From the cell containing the given text, extract its center point as (X, Y) coordinate. 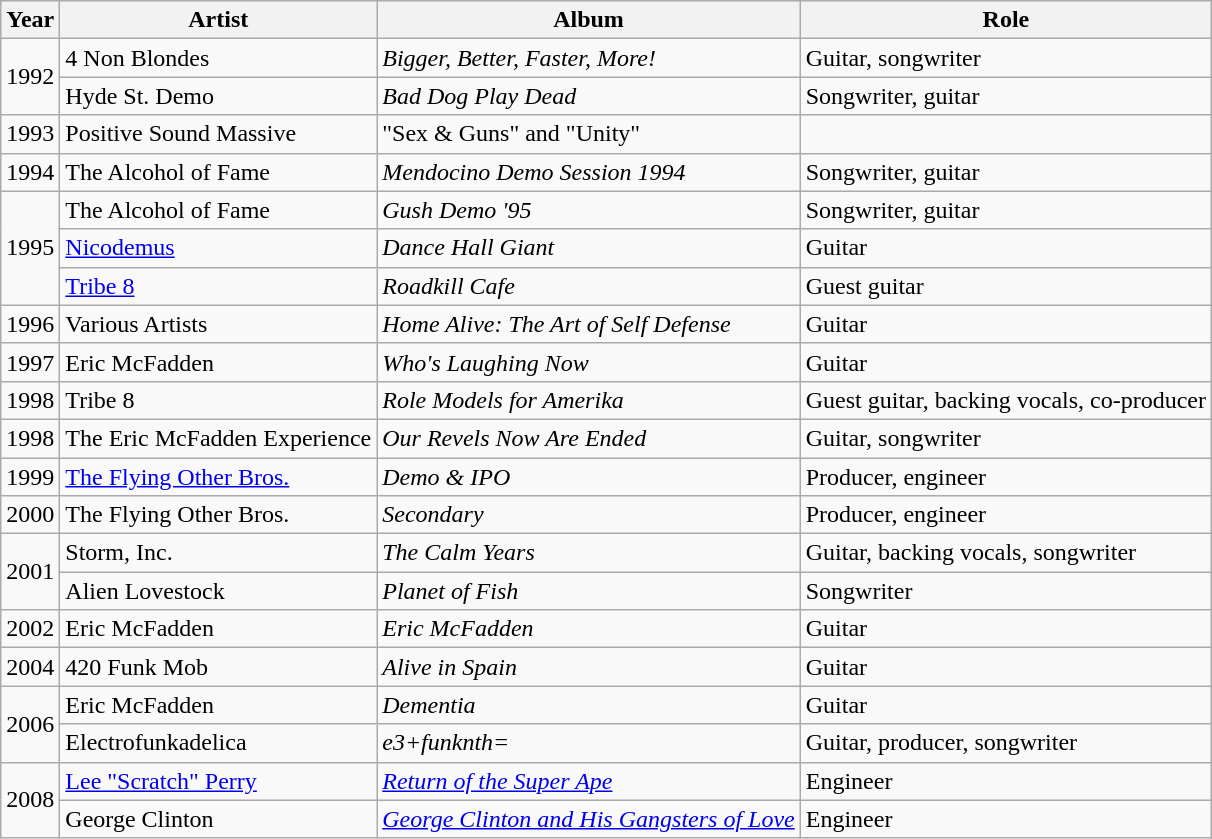
Mendocino Demo Session 1994 (588, 172)
Positive Sound Massive (218, 134)
Storm, Inc. (218, 553)
The Eric McFadden Experience (218, 438)
1994 (30, 172)
George Clinton (218, 819)
e3+funknth= (588, 743)
2002 (30, 629)
1995 (30, 248)
1993 (30, 134)
Guest guitar, backing vocals, co-producer (1006, 400)
Demo & IPO (588, 477)
Return of the Super Ape (588, 781)
Home Alive: The Art of Self Defense (588, 324)
2006 (30, 724)
Role Models for Amerika (588, 400)
Role (1006, 20)
The Calm Years (588, 553)
1999 (30, 477)
2008 (30, 800)
Bigger, Better, Faster, More! (588, 58)
Year (30, 20)
Planet of Fish (588, 591)
Nicodemus (218, 248)
Album (588, 20)
1997 (30, 362)
Roadkill Cafe (588, 286)
Lee "Scratch" Perry (218, 781)
2001 (30, 572)
Who's Laughing Now (588, 362)
George Clinton and His Gangsters of Love (588, 819)
Electrofunkadelica (218, 743)
Dance Hall Giant (588, 248)
2000 (30, 515)
Guitar, producer, songwriter (1006, 743)
Songwriter (1006, 591)
Bad Dog Play Dead (588, 96)
1996 (30, 324)
Hyde St. Demo (218, 96)
1992 (30, 77)
"Sex & Guns" and "Unity" (588, 134)
Guest guitar (1006, 286)
Secondary (588, 515)
Various Artists (218, 324)
420 Funk Mob (218, 667)
Our Revels Now Are Ended (588, 438)
2004 (30, 667)
Alien Lovestock (218, 591)
Gush Demo '95 (588, 210)
4 Non Blondes (218, 58)
Artist (218, 20)
Alive in Spain (588, 667)
Guitar, backing vocals, songwriter (1006, 553)
Dementia (588, 705)
